Identify which cell holds the provided text, then report its [x, y] central coordinate. 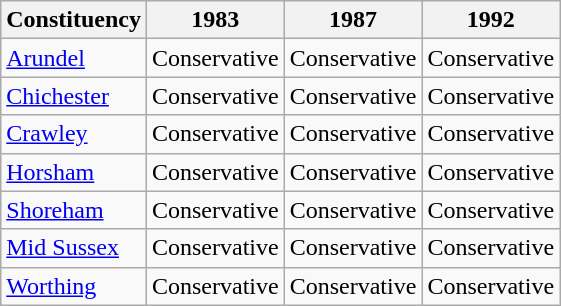
Mid Sussex [74, 248]
1987 [353, 20]
1992 [491, 20]
1983 [215, 20]
Horsham [74, 172]
Crawley [74, 134]
Arundel [74, 58]
Chichester [74, 96]
Shoreham [74, 210]
Worthing [74, 286]
Constituency [74, 20]
